Search for the cell housing the specified text and yield its (X, Y) center coordinate. 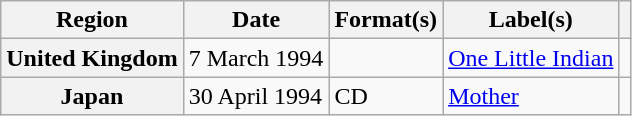
United Kingdom (92, 58)
One Little Indian (531, 58)
Japan (92, 96)
CD (386, 96)
Mother (531, 96)
Date (256, 20)
Label(s) (531, 20)
Region (92, 20)
Format(s) (386, 20)
30 April 1994 (256, 96)
7 March 1994 (256, 58)
